Return the (x, y) coordinate for the center point of the cell that contains the specified text.  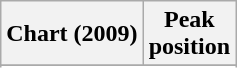
Peakposition (189, 34)
Chart (2009) (72, 34)
